Identify which cell holds the provided text, then report its (X, Y) central coordinate. 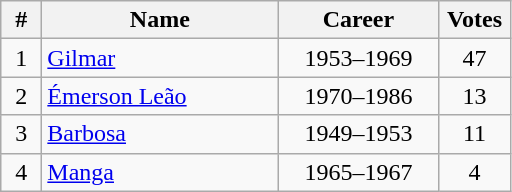
# (22, 20)
Gilmar (160, 58)
11 (474, 134)
Career (358, 20)
1965–1967 (358, 172)
47 (474, 58)
1949–1953 (358, 134)
13 (474, 96)
Émerson Leão (160, 96)
Name (160, 20)
1970–1986 (358, 96)
Manga (160, 172)
1953–1969 (358, 58)
2 (22, 96)
3 (22, 134)
1 (22, 58)
Barbosa (160, 134)
Votes (474, 20)
